Return the [X, Y] coordinate for the center point of the cell that contains the specified text.  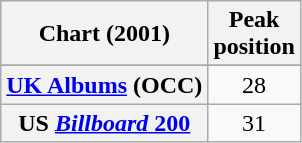
Peakposition [254, 34]
Chart (2001) [104, 34]
31 [254, 123]
US Billboard 200 [104, 123]
28 [254, 85]
UK Albums (OCC) [104, 85]
